Locate the cell with the specified text and output its (X, Y) center coordinate. 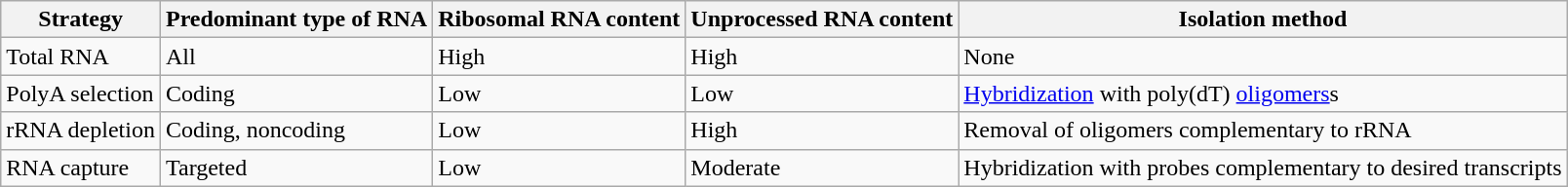
PolyA selection (81, 93)
Removal of oligomers complementary to rRNA (1263, 131)
RNA capture (81, 168)
Unprocessed RNA content (822, 19)
Isolation method (1263, 19)
Predominant type of RNA (296, 19)
None (1263, 56)
Hybridization with probes complementary to desired transcripts (1263, 168)
rRNA depletion (81, 131)
Strategy (81, 19)
Ribosomal RNA content (560, 19)
Coding, noncoding (296, 131)
All (296, 56)
Total RNA (81, 56)
Moderate (822, 168)
Coding (296, 93)
Targeted (296, 168)
Hybridization with poly(dT) oligomerss (1263, 93)
